From the cell containing the given text, extract its center point as (X, Y) coordinate. 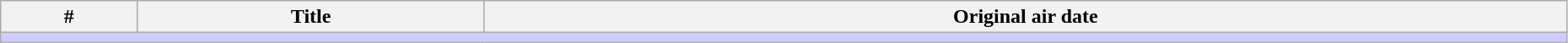
Original air date (1026, 17)
# (69, 17)
Title (311, 17)
